Locate the cell with the specified text and output its [X, Y] center coordinate. 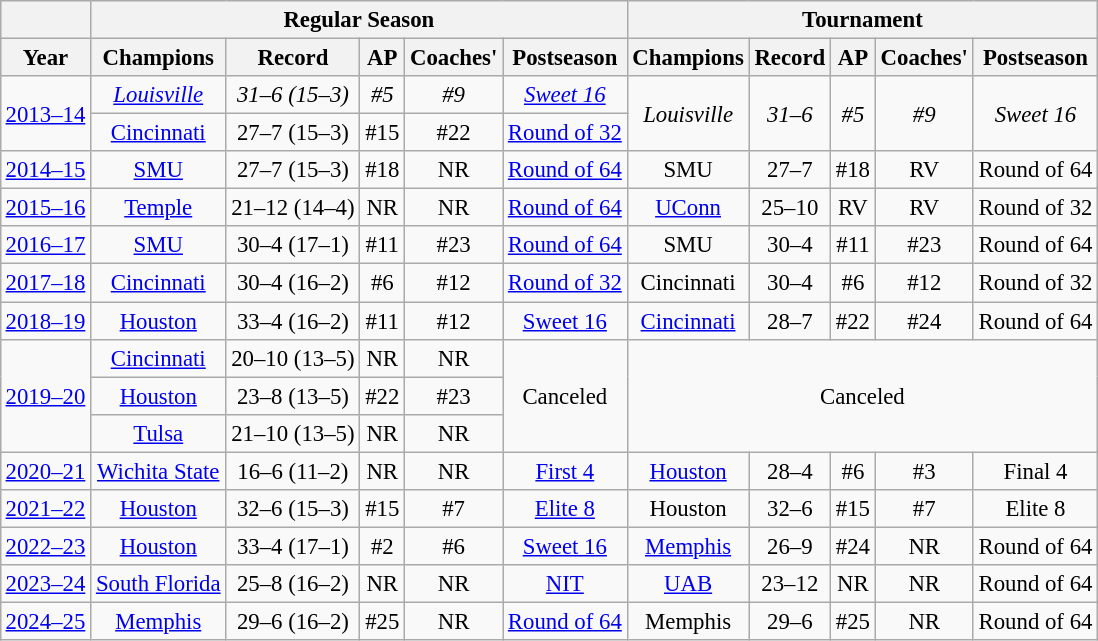
Regular Season [359, 20]
2019–20 [45, 396]
26–9 [790, 546]
2013–14 [45, 114]
16–6 (11–2) [293, 471]
#3 [924, 471]
33–4 (17–1) [293, 546]
South Florida [158, 584]
27–7 [790, 170]
2022–23 [45, 546]
2018–19 [45, 321]
2015–16 [45, 208]
Tournament [862, 20]
23–12 [790, 584]
31–6 [790, 114]
30–4 (17–1) [293, 245]
29–6 [790, 621]
Tulsa [158, 433]
28–4 [790, 471]
First 4 [565, 471]
32–6 (15–3) [293, 509]
25–8 (16–2) [293, 584]
33–4 (16–2) [293, 321]
2017–18 [45, 283]
29–6 (16–2) [293, 621]
2024–25 [45, 621]
20–10 (13–5) [293, 358]
2021–22 [45, 509]
2016–17 [45, 245]
NIT [565, 584]
31–6 (15–3) [293, 95]
2023–24 [45, 584]
Temple [158, 208]
23–8 (13–5) [293, 396]
32–6 [790, 509]
21–10 (13–5) [293, 433]
30–4 (16–2) [293, 283]
Final 4 [1035, 471]
#2 [382, 546]
UAB [688, 584]
2020–21 [45, 471]
25–10 [790, 208]
28–7 [790, 321]
21–12 (14–4) [293, 208]
2014–15 [45, 170]
UConn [688, 208]
Year [45, 58]
Wichita State [158, 471]
